Determine the [x, y] coordinate at the center of the cell enclosing the given text.  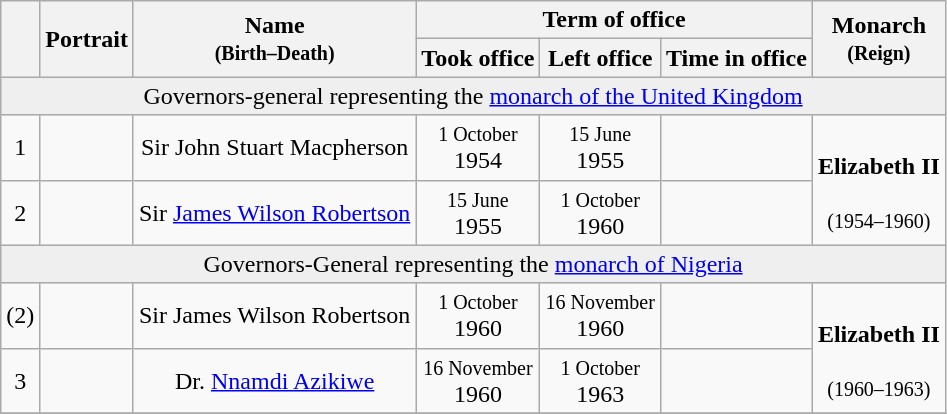
Term of office [614, 20]
1 October1954 [478, 148]
Dr. Nnamdi Azikiwe [274, 380]
Monarch(Reign) [878, 39]
Time in office [736, 58]
Portrait [87, 39]
Sir John Stuart Macpherson [274, 148]
Governors-general representing the monarch of the United Kingdom [474, 96]
(2) [20, 316]
Left office [600, 58]
Elizabeth II(1960–1963) [878, 348]
1 [20, 148]
Name(Birth–Death) [274, 39]
2 [20, 212]
Took office [478, 58]
Governors-General representing the monarch of Nigeria [474, 264]
1 October1963 [600, 380]
3 [20, 380]
Elizabeth II(1954–1960) [878, 180]
